Determine the [x, y] coordinate at the center of the cell enclosing the given text.  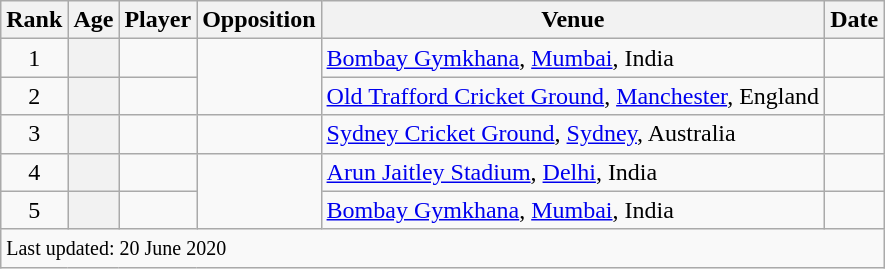
Opposition [259, 20]
Rank [34, 20]
Age [94, 20]
Sydney Cricket Ground, Sydney, Australia [573, 134]
3 [34, 134]
Last updated: 20 June 2020 [442, 248]
Venue [573, 20]
Date [854, 20]
5 [34, 210]
Arun Jaitley Stadium, Delhi, India [573, 172]
Player [158, 20]
2 [34, 96]
Old Trafford Cricket Ground, Manchester, England [573, 96]
4 [34, 172]
1 [34, 58]
